Return the [x, y] coordinate for the center point of the cell that contains the specified text.  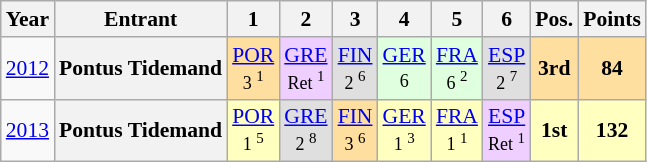
5 [457, 19]
Entrant [140, 19]
2012 [28, 68]
GRERet 1 [306, 68]
Year [28, 19]
GER 1 3 [404, 130]
3 [356, 19]
POR3 1 [253, 68]
Pos. [554, 19]
6 [506, 19]
1 [253, 19]
132 [612, 130]
Points [612, 19]
FRA6 2 [457, 68]
3rd [554, 68]
GER6 [404, 68]
FRA 1 1 [457, 130]
2013 [28, 130]
ESP2 7 [506, 68]
4 [404, 19]
84 [612, 68]
2 [306, 19]
GRE 2 8 [306, 130]
POR1 5 [253, 130]
ESPRet 1 [506, 130]
1st [554, 130]
FIN2 6 [356, 68]
FIN 3 6 [356, 130]
